Return the [x, y] coordinate for the center point of the cell that contains the specified text.  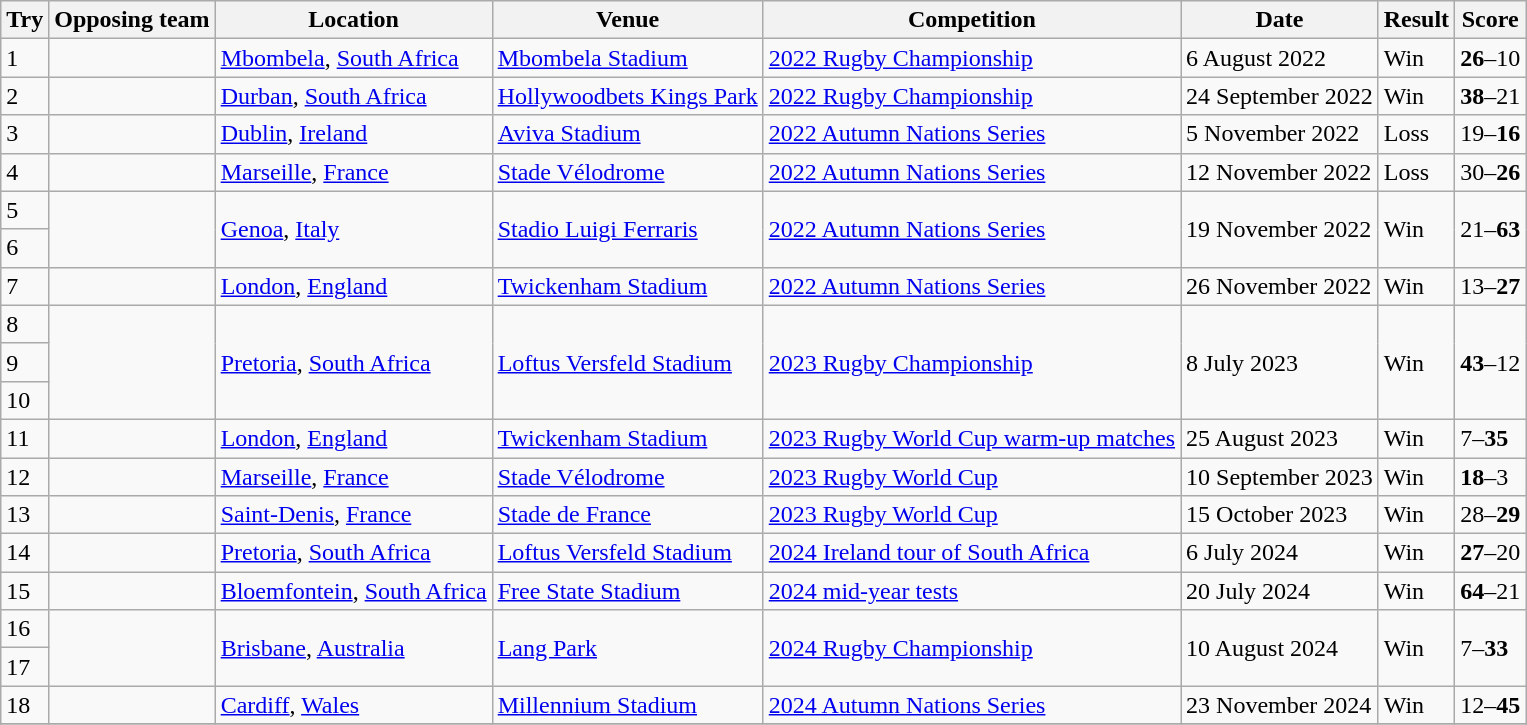
7 [25, 286]
Free State Stadium [628, 591]
18–3 [1490, 477]
13–27 [1490, 286]
20 July 2024 [1280, 591]
Cardiff, Wales [354, 705]
Mbombela, South Africa [354, 58]
2024 Autumn Nations Series [972, 705]
Hollywoodbets Kings Park [628, 96]
2024 Rugby Championship [972, 648]
Try [25, 20]
Dublin, Ireland [354, 134]
15 [25, 591]
21–63 [1490, 229]
Millennium Stadium [628, 705]
16 [25, 629]
Opposing team [132, 20]
3 [25, 134]
12 [25, 477]
Durban, South Africa [354, 96]
Competition [972, 20]
Saint-Denis, France [354, 515]
14 [25, 553]
Location [354, 20]
Score [1490, 20]
10 September 2023 [1280, 477]
Mbombela Stadium [628, 58]
2024 mid-year tests [972, 591]
6 [25, 248]
23 November 2024 [1280, 705]
Stadio Luigi Ferraris [628, 229]
38–21 [1490, 96]
9 [25, 362]
Lang Park [628, 648]
5 November 2022 [1280, 134]
13 [25, 515]
2024 Ireland tour of South Africa [972, 553]
10 [25, 400]
64–21 [1490, 591]
Stade de France [628, 515]
26–10 [1490, 58]
15 October 2023 [1280, 515]
Genoa, Italy [354, 229]
27–20 [1490, 553]
6 July 2024 [1280, 553]
10 August 2024 [1280, 648]
11 [25, 438]
7–33 [1490, 648]
2 [25, 96]
2023 Rugby Championship [972, 362]
Aviva Stadium [628, 134]
Venue [628, 20]
12 November 2022 [1280, 172]
12–45 [1490, 705]
30–26 [1490, 172]
17 [25, 667]
19–16 [1490, 134]
8 [25, 324]
4 [25, 172]
7–35 [1490, 438]
19 November 2022 [1280, 229]
26 November 2022 [1280, 286]
43–12 [1490, 362]
5 [25, 210]
2023 Rugby World Cup warm-up matches [972, 438]
Date [1280, 20]
24 September 2022 [1280, 96]
28–29 [1490, 515]
6 August 2022 [1280, 58]
18 [25, 705]
1 [25, 58]
Brisbane, Australia [354, 648]
Bloemfontein, South Africa [354, 591]
Result [1416, 20]
25 August 2023 [1280, 438]
8 July 2023 [1280, 362]
